Find where the given text appears and provide that cell's center as [x, y] coordinate. 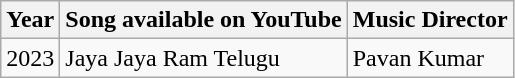
Year [30, 20]
Music Director [430, 20]
Jaya Jaya Ram Telugu [204, 58]
Pavan Kumar [430, 58]
Song available on YouTube [204, 20]
2023 [30, 58]
